Find where the given text appears and provide that cell's center as (x, y) coordinate. 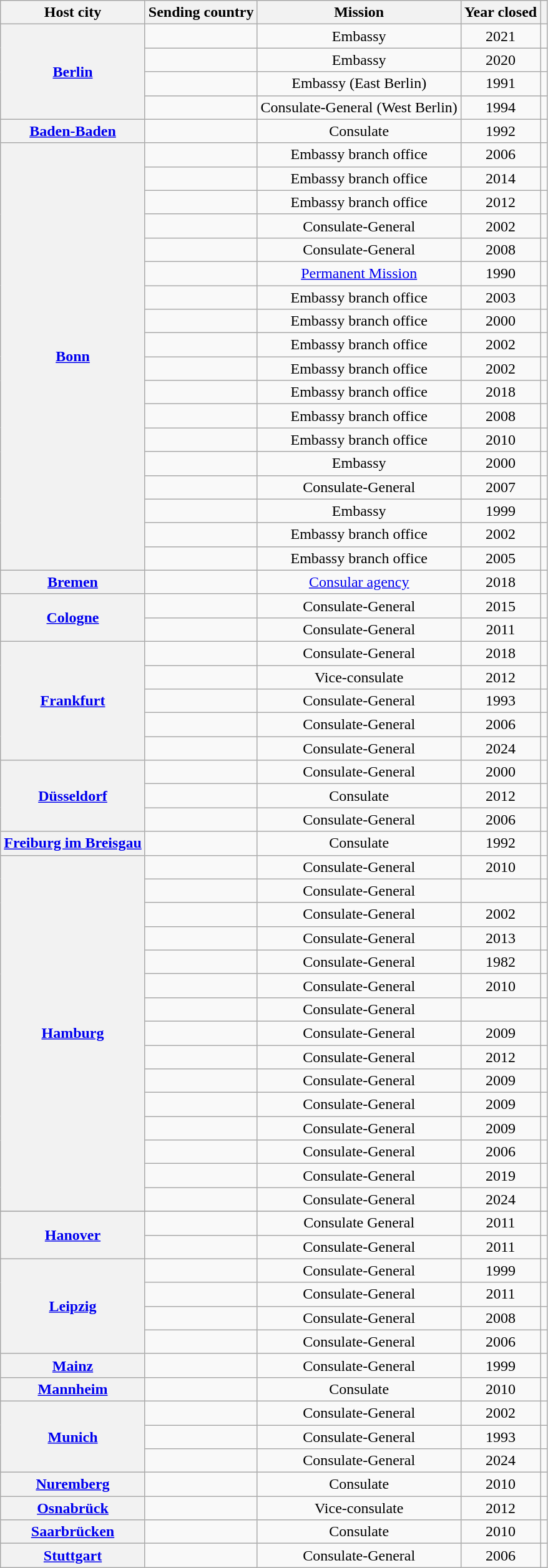
Frankfurt (73, 700)
2019 (501, 1176)
Consular agency (359, 582)
Sending country (201, 12)
2003 (501, 298)
Stuttgart (73, 1556)
Berlin (73, 72)
Hanover (73, 1235)
Mission (359, 12)
Consulate-General (West Berlin) (359, 107)
1994 (501, 107)
2020 (501, 60)
1982 (501, 962)
2015 (501, 606)
Mannheim (73, 1389)
Leipzig (73, 1306)
2013 (501, 938)
2007 (501, 487)
1990 (501, 273)
1991 (501, 84)
2021 (501, 36)
Hamburg (73, 1033)
Munich (73, 1436)
Permanent Mission (359, 273)
Mainz (73, 1365)
Freiburg im Breisgau (73, 843)
Baden-Baden (73, 131)
Bonn (73, 357)
2014 (501, 178)
Saarbrücken (73, 1532)
Düsseldorf (73, 796)
Consulate General (359, 1223)
Bremen (73, 582)
Host city (73, 12)
Nuremberg (73, 1484)
Year closed (501, 12)
2005 (501, 558)
Embassy (East Berlin) (359, 84)
Osnabrück (73, 1508)
Cologne (73, 617)
